Output the (x, y) coordinate of the center of the cell containing the given text.  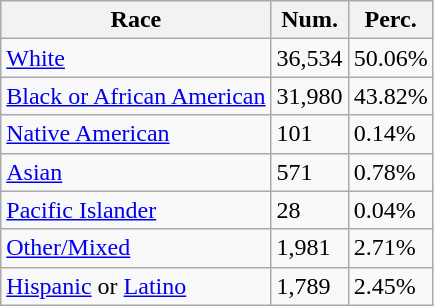
1,789 (310, 286)
Perc. (390, 20)
2.71% (390, 248)
101 (310, 134)
0.78% (390, 172)
Other/Mixed (136, 248)
Native American (136, 134)
43.82% (390, 96)
0.04% (390, 210)
31,980 (310, 96)
Black or African American (136, 96)
Race (136, 20)
Hispanic or Latino (136, 286)
Asian (136, 172)
571 (310, 172)
36,534 (310, 58)
White (136, 58)
Num. (310, 20)
2.45% (390, 286)
Pacific Islander (136, 210)
0.14% (390, 134)
1,981 (310, 248)
28 (310, 210)
50.06% (390, 58)
